Provide the (x, y) coordinate of the cell's center where the given text is located.  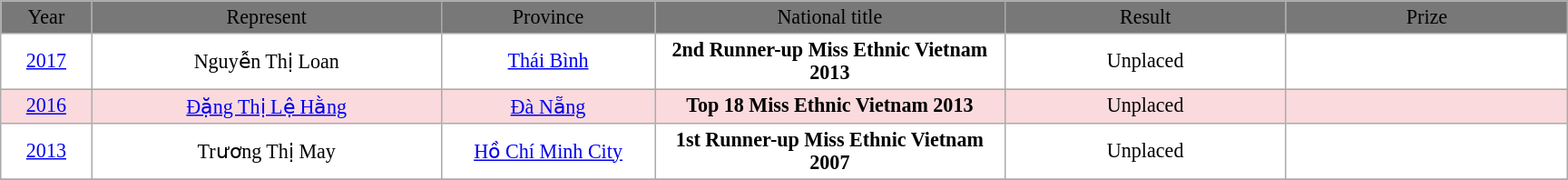
2017 (46, 60)
Prize (1426, 16)
National title (829, 16)
Hồ Chí Minh City (548, 151)
1st Runner-up Miss Ethnic Vietnam 2007 (829, 151)
2nd Runner-up Miss Ethnic Vietnam 2013 (829, 60)
Nguyễn Thị Loan (267, 60)
Top 18 Miss Ethnic Vietnam 2013 (829, 105)
2013 (46, 151)
Represent (267, 16)
Year (46, 16)
Result (1145, 16)
2016 (46, 105)
Trương Thị May (267, 151)
Province (548, 16)
Đặng Thị Lệ Hằng (267, 105)
Thái Bình (548, 60)
Đà Nẵng (548, 105)
